Detect which cell encompasses the target text, then output its (x, y) center coordinate. 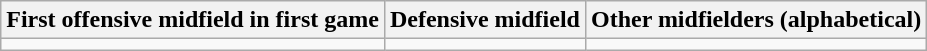
Defensive midfield (484, 20)
First offensive midfield in first game (193, 20)
Other midfielders (alphabetical) (756, 20)
